Search for the cell housing the specified text and yield its (x, y) center coordinate. 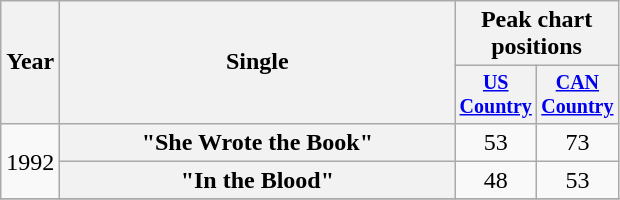
1992 (30, 161)
48 (496, 180)
Peak chartpositions (536, 34)
US Country (496, 94)
CAN Country (578, 94)
Year (30, 62)
Single (258, 62)
73 (578, 142)
"In the Blood" (258, 180)
"She Wrote the Book" (258, 142)
